Return the (X, Y) coordinate for the center point of the cell that contains the specified text.  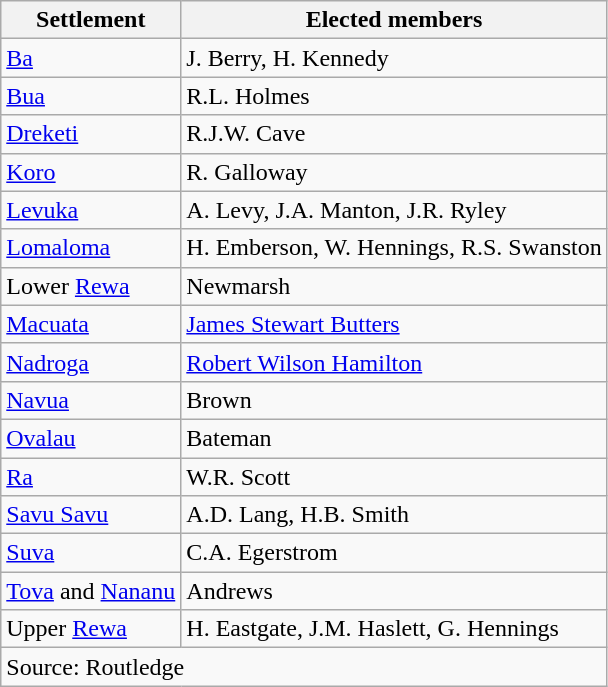
W.R. Scott (394, 477)
Upper Rewa (91, 629)
H. Eastgate, J.M. Haslett, G. Hennings (394, 629)
James Stewart Butters (394, 324)
R.J.W. Cave (394, 134)
Lomaloma (91, 248)
Navua (91, 400)
Ovalau (91, 438)
Robert Wilson Hamilton (394, 362)
A. Levy, J.A. Manton, J.R. Ryley (394, 210)
Settlement (91, 20)
C.A. Egerstrom (394, 553)
J. Berry, H. Kennedy (394, 58)
Lower Rewa (91, 286)
Ba (91, 58)
Tova and Nananu (91, 591)
Ra (91, 477)
Suva (91, 553)
Macuata (91, 324)
Bua (91, 96)
Andrews (394, 591)
H. Emberson, W. Hennings, R.S. Swanston (394, 248)
A.D. Lang, H.B. Smith (394, 515)
R.L. Holmes (394, 96)
Newmarsh (394, 286)
Elected members (394, 20)
Dreketi (91, 134)
Nadroga (91, 362)
R. Galloway (394, 172)
Savu Savu (91, 515)
Koro (91, 172)
Bateman (394, 438)
Levuka (91, 210)
Brown (394, 400)
Source: Routledge (304, 667)
